Pinpoint the cell where the given text exists, returning its [X, Y] midpoint coordinate. 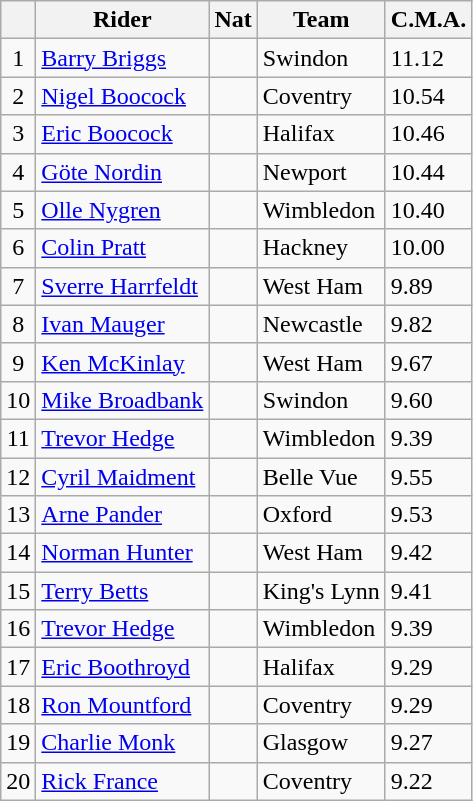
Glasgow [321, 743]
Newport [321, 172]
15 [18, 591]
1 [18, 58]
Nigel Boocock [122, 96]
Newcastle [321, 324]
8 [18, 324]
Belle Vue [321, 477]
11.12 [428, 58]
Norman Hunter [122, 553]
10.46 [428, 134]
9.67 [428, 362]
Terry Betts [122, 591]
Ron Mountford [122, 705]
4 [18, 172]
Eric Boocock [122, 134]
19 [18, 743]
Ivan Mauger [122, 324]
Rider [122, 20]
11 [18, 438]
Rick France [122, 781]
7 [18, 286]
9.22 [428, 781]
9.60 [428, 400]
Hackney [321, 248]
17 [18, 667]
9 [18, 362]
Team [321, 20]
2 [18, 96]
9.42 [428, 553]
Charlie Monk [122, 743]
9.82 [428, 324]
Eric Boothroyd [122, 667]
Colin Pratt [122, 248]
20 [18, 781]
Göte Nordin [122, 172]
6 [18, 248]
14 [18, 553]
9.89 [428, 286]
10.54 [428, 96]
10.40 [428, 210]
9.41 [428, 591]
18 [18, 705]
Sverre Harrfeldt [122, 286]
9.55 [428, 477]
16 [18, 629]
9.53 [428, 515]
9.27 [428, 743]
Olle Nygren [122, 210]
Ken McKinlay [122, 362]
Mike Broadbank [122, 400]
10 [18, 400]
10.00 [428, 248]
Nat [233, 20]
King's Lynn [321, 591]
12 [18, 477]
Arne Pander [122, 515]
13 [18, 515]
Cyril Maidment [122, 477]
C.M.A. [428, 20]
5 [18, 210]
10.44 [428, 172]
Oxford [321, 515]
Barry Briggs [122, 58]
3 [18, 134]
